Provide the [X, Y] coordinate of the cell's center where the given text is located.  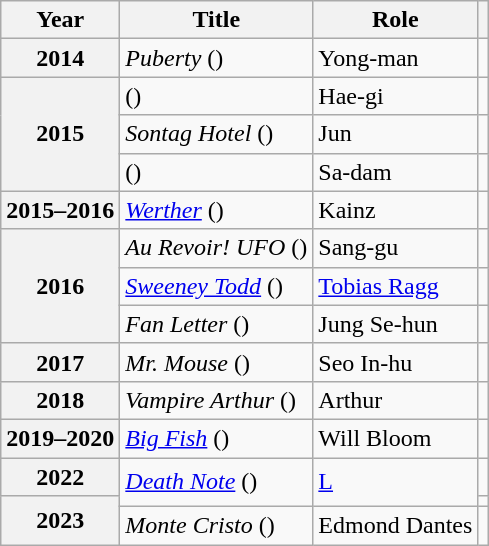
Mr. Mouse () [216, 362]
Year [60, 20]
Hae-gi [396, 96]
Big Fish () [216, 438]
Edmond Dantes [396, 526]
Sweeney Todd () [216, 286]
2022 [60, 477]
Kainz [396, 210]
Werther () [216, 210]
Tobias Ragg [396, 286]
2018 [60, 400]
Sontag Hotel () [216, 134]
2015 [60, 134]
Arthur [396, 400]
Will Bloom [396, 438]
Role [396, 20]
Seo In-hu [396, 362]
2014 [60, 58]
L [396, 482]
2016 [60, 286]
Title [216, 20]
Sang-gu [396, 248]
Sa-dam [396, 172]
Yong-man [396, 58]
2015–2016 [60, 210]
Jun [396, 134]
2023 [60, 520]
Vampire Arthur () [216, 400]
Monte Cristo () [216, 526]
Puberty () [216, 58]
2017 [60, 362]
Jung Se-hun [396, 324]
2019–2020 [60, 438]
Death Note () [216, 482]
Au Revoir! UFO () [216, 248]
Fan Letter () [216, 324]
